From the cell containing the given text, extract its center point as [x, y] coordinate. 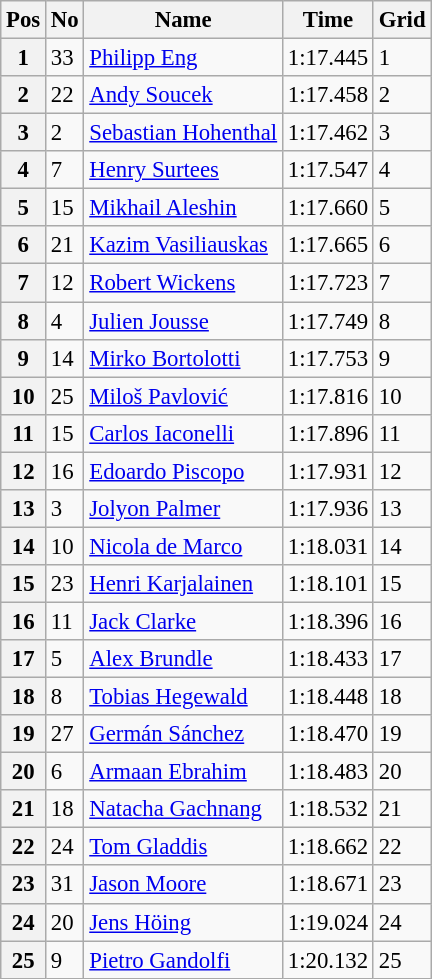
1:18.671 [328, 885]
1:17.723 [328, 283]
Andy Soucek [184, 95]
Henry Surtees [184, 170]
Armaan Ebrahim [184, 772]
1:17.753 [328, 358]
Natacha Gachnang [184, 809]
Germán Sánchez [184, 734]
Grid [402, 20]
Philipp Eng [184, 58]
1:18.433 [328, 659]
Time [328, 20]
1:18.470 [328, 734]
Nicola de Marco [184, 546]
1:19.024 [328, 922]
1:17.896 [328, 433]
Jack Clarke [184, 621]
1:20.132 [328, 960]
Tobias Hegewald [184, 697]
31 [65, 885]
1:17.462 [328, 133]
Pietro Gandolfi [184, 960]
Mirko Bortolotti [184, 358]
1:17.458 [328, 95]
Mikhail Aleshin [184, 208]
1:18.532 [328, 809]
Jolyon Palmer [184, 509]
1:17.445 [328, 58]
Jason Moore [184, 885]
1:17.931 [328, 471]
Sebastian Hohenthal [184, 133]
Henri Karjalainen [184, 584]
Pos [24, 20]
Robert Wickens [184, 283]
1:18.662 [328, 847]
Carlos Iaconelli [184, 433]
1:18.101 [328, 584]
1:18.031 [328, 546]
Julien Jousse [184, 321]
33 [65, 58]
27 [65, 734]
1:18.396 [328, 621]
1:17.665 [328, 245]
1:17.936 [328, 509]
Jens Höing [184, 922]
No [65, 20]
1:17.660 [328, 208]
Name [184, 20]
Miloš Pavlović [184, 396]
Edoardo Piscopo [184, 471]
Alex Brundle [184, 659]
Tom Gladdis [184, 847]
Kazim Vasiliauskas [184, 245]
1:18.448 [328, 697]
1:17.816 [328, 396]
1:18.483 [328, 772]
1:17.547 [328, 170]
1:17.749 [328, 321]
